Provide the (x, y) coordinate of the cell's center where the given text is located.  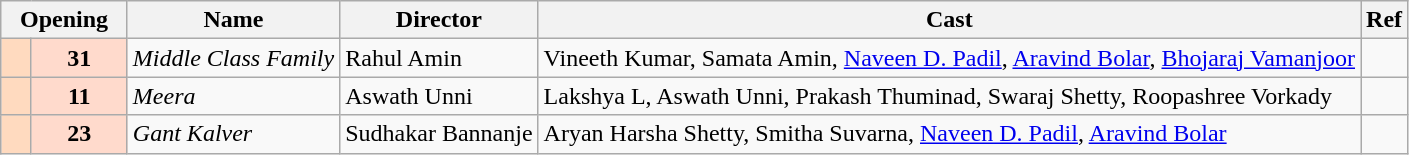
11 (79, 96)
Gant Kalver (233, 134)
Ref (1384, 20)
Aswath Unni (439, 96)
Vineeth Kumar, Samata Amin, Naveen D. Padil, Aravind Bolar, Bhojaraj Vamanjoor (949, 58)
Cast (949, 20)
Name (233, 20)
Rahul Amin (439, 58)
23 (79, 134)
Sudhakar Bannanje (439, 134)
Aryan Harsha Shetty, Smitha Suvarna, Naveen D. Padil, Aravind Bolar (949, 134)
Middle Class Family (233, 58)
Meera (233, 96)
Director (439, 20)
31 (79, 58)
Lakshya L, Aswath Unni, Prakash Thuminad, Swaraj Shetty, Roopashree Vorkady (949, 96)
Opening (64, 20)
